Scan for the cell matching the given text and deliver its [X, Y] coordinate at center. 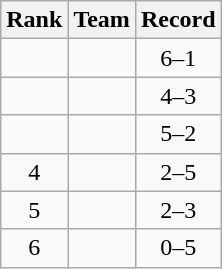
4–3 [178, 96]
5 [34, 210]
Record [178, 20]
Team [102, 20]
5–2 [178, 134]
2–3 [178, 210]
6 [34, 248]
0–5 [178, 248]
Rank [34, 20]
2–5 [178, 172]
4 [34, 172]
6–1 [178, 58]
